Locate the cell with the specified text and output its (x, y) center coordinate. 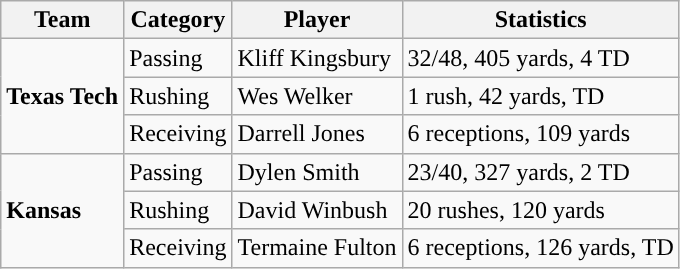
6 receptions, 126 yards, TD (540, 248)
Kliff Kingsbury (317, 58)
David Winbush (317, 210)
Dylen Smith (317, 172)
Kansas (62, 210)
Darrell Jones (317, 134)
20 rushes, 120 yards (540, 210)
1 rush, 42 yards, TD (540, 96)
23/40, 327 yards, 2 TD (540, 172)
Wes Welker (317, 96)
Team (62, 20)
6 receptions, 109 yards (540, 134)
Category (178, 20)
32/48, 405 yards, 4 TD (540, 58)
Player (317, 20)
Statistics (540, 20)
Termaine Fulton (317, 248)
Texas Tech (62, 96)
